Return (x, y) of the center of cell containing provided text 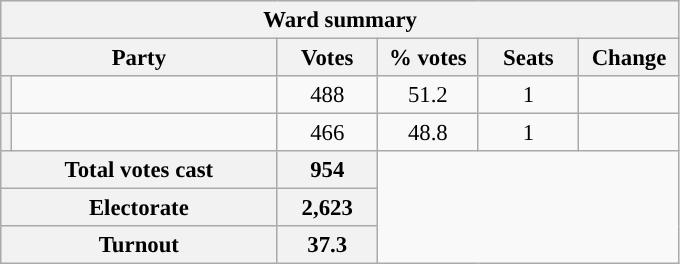
Seats (528, 58)
466 (328, 133)
Total votes cast (139, 170)
Ward summary (340, 20)
48.8 (428, 133)
Turnout (139, 245)
488 (328, 95)
954 (328, 170)
2,623 (328, 208)
Party (139, 58)
51.2 (428, 95)
Change (630, 58)
Electorate (139, 208)
37.3 (328, 245)
% votes (428, 58)
Votes (328, 58)
